Identify which cell holds the provided text, then report its (x, y) central coordinate. 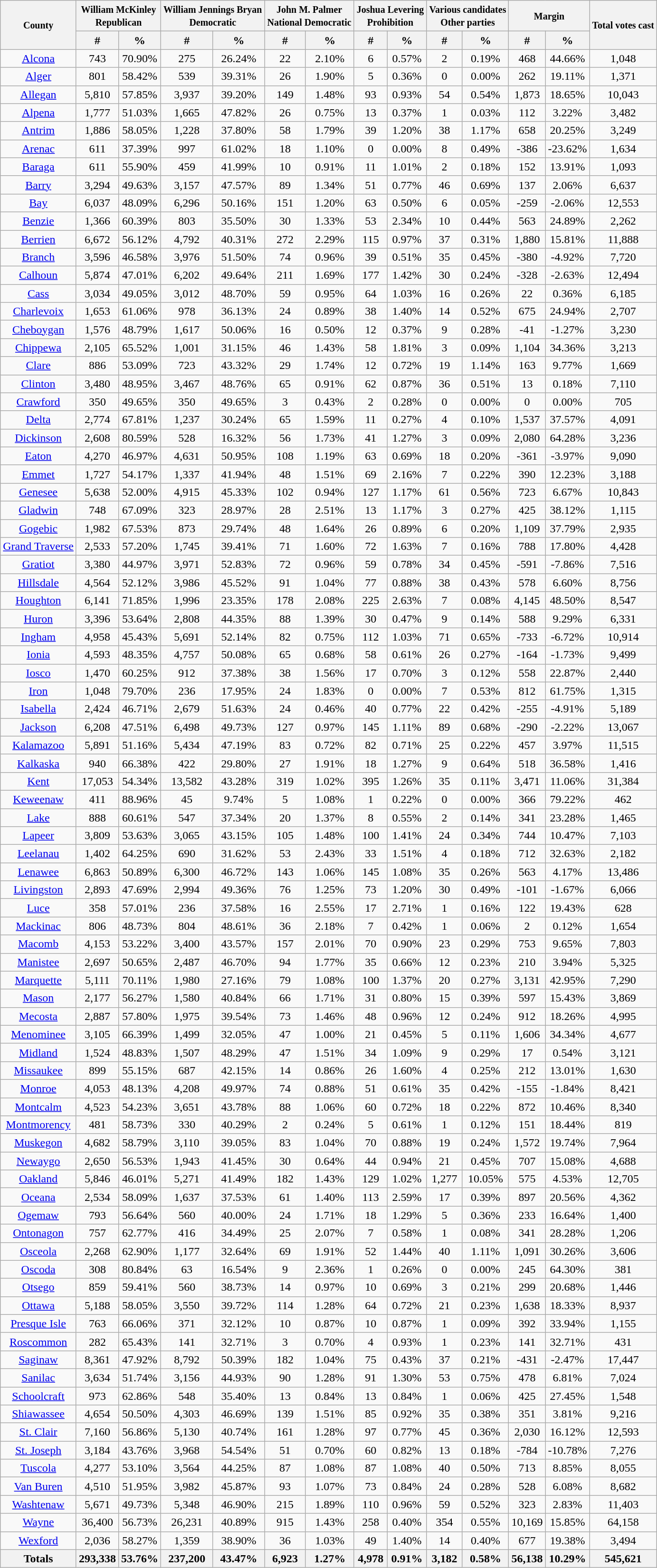
6,066 (623, 890)
422 (187, 763)
3,230 (623, 330)
5,434 (187, 745)
3,400 (187, 944)
38.73% (238, 1287)
4.17% (567, 872)
4,091 (623, 420)
45.87% (238, 1486)
1.09% (407, 1052)
4,053 (97, 1088)
351 (527, 1414)
54.54% (238, 1450)
Antrim (38, 131)
2.59% (407, 1197)
3,494 (623, 1540)
233 (527, 1215)
628 (623, 908)
3,380 (97, 565)
358 (97, 908)
37.39% (140, 149)
3,971 (187, 565)
51.50% (238, 257)
10.29% (567, 1559)
65.43% (140, 1341)
6.81% (567, 1378)
53.64% (140, 619)
St. Clair (38, 1432)
41.99% (238, 167)
459 (187, 167)
Sanilac (38, 1378)
8,682 (623, 1486)
1,982 (97, 529)
13.01% (567, 1070)
1.44% (407, 1251)
15.81% (567, 239)
-1.84% (567, 1088)
54 (445, 94)
152 (527, 167)
753 (527, 944)
52.14% (238, 637)
29.80% (238, 763)
16.12% (567, 1432)
1,315 (623, 691)
3,564 (187, 1468)
308 (97, 1269)
-591 (527, 565)
46.71% (140, 709)
2,893 (97, 890)
6.67% (567, 492)
3.94% (567, 962)
3,809 (97, 836)
354 (445, 1522)
3,396 (97, 619)
43.28% (238, 781)
24.89% (567, 221)
45.43% (140, 637)
5,874 (97, 275)
79.70% (140, 691)
36.58% (567, 763)
1,606 (527, 1034)
210 (527, 962)
70.90% (140, 58)
2,030 (527, 1432)
38.12% (567, 510)
28.28% (567, 1233)
10,043 (623, 94)
Joshua LeveringProhibition (390, 16)
Gladwin (38, 510)
1.81% (407, 348)
17.80% (567, 547)
50.06% (238, 330)
50.89% (140, 872)
Calhoun (38, 275)
37.80% (238, 131)
66 (285, 998)
275 (187, 58)
2.06% (567, 185)
-386 (527, 149)
50.65% (140, 962)
Presque Isle (38, 1323)
3,634 (97, 1378)
3,982 (187, 1486)
2,262 (623, 221)
6,185 (623, 293)
8.85% (567, 1468)
3,986 (187, 583)
161 (285, 1432)
10.46% (567, 1107)
4,792 (187, 239)
-7.86% (567, 565)
9.74% (238, 799)
23 (445, 944)
3,213 (623, 348)
31.62% (238, 854)
54.34% (140, 781)
4,958 (97, 637)
67.09% (140, 510)
49.97% (238, 1088)
859 (97, 1287)
Alger (38, 76)
46.58% (140, 257)
1.29% (407, 1215)
1,400 (623, 1215)
757 (97, 1233)
Oceana (38, 1197)
588 (527, 619)
48.76% (238, 384)
Ionia (38, 655)
539 (187, 76)
0.19% (486, 58)
108 (285, 456)
18.33% (567, 1305)
1,446 (623, 1287)
2,424 (97, 709)
County (38, 25)
William McKinleyRepublican (118, 16)
4,303 (187, 1414)
-2.63% (567, 275)
49 (371, 1540)
26,231 (187, 1522)
16.32% (238, 438)
381 (623, 1269)
1,653 (97, 312)
40.31% (238, 239)
1,366 (97, 221)
52.00% (140, 492)
44.97% (140, 565)
258 (371, 1522)
763 (97, 1323)
39.05% (238, 1143)
2,679 (187, 709)
1,634 (623, 149)
1.39% (330, 619)
3,157 (187, 185)
53.63% (140, 836)
468 (527, 58)
-3.97% (567, 456)
50.16% (238, 203)
50.95% (238, 456)
46.70% (238, 962)
973 (97, 1396)
457 (527, 745)
114 (285, 1305)
2.55% (330, 908)
43.15% (238, 836)
Van Buren (38, 1486)
47.69% (140, 890)
899 (97, 1070)
4,978 (371, 1559)
4,677 (623, 1034)
11,515 (623, 745)
64.25% (140, 854)
44.25% (238, 1468)
94 (285, 962)
Emmet (38, 474)
Marquette (38, 980)
0.53% (486, 691)
3.97% (567, 745)
1.63% (407, 547)
2.43% (330, 854)
30.26% (567, 1251)
40.00% (238, 1215)
57.85% (140, 94)
Iosco (38, 673)
50.39% (238, 1360)
462 (623, 799)
9.77% (567, 366)
1.83% (330, 691)
33 (371, 854)
2,105 (97, 348)
12,593 (623, 1432)
743 (97, 58)
0.46% (330, 709)
61.02% (238, 149)
Mackinac (38, 926)
712 (527, 854)
3,110 (187, 1143)
52.83% (238, 565)
2,440 (623, 673)
0.31% (486, 239)
56.73% (140, 1522)
272 (285, 239)
212 (527, 1070)
-2.47% (567, 1360)
940 (97, 763)
6,923 (285, 1559)
7,516 (623, 565)
997 (187, 149)
4,564 (97, 583)
48.70% (238, 293)
Mason (38, 998)
3,596 (97, 257)
4,593 (97, 655)
8,547 (623, 601)
Various candidatesOther parties (467, 16)
Otsego (38, 1287)
Houghton (38, 601)
58.27% (140, 1540)
888 (97, 817)
47.51% (140, 727)
Clare (38, 366)
1,277 (445, 1179)
2,177 (97, 998)
-101 (527, 890)
1.07% (330, 1486)
2,080 (527, 438)
Alpena (38, 113)
658 (527, 131)
40.84% (238, 998)
40.74% (238, 1432)
9.29% (567, 619)
17,053 (97, 781)
Delta (38, 420)
1,548 (623, 1396)
319 (285, 781)
19.38% (567, 1540)
547 (187, 817)
2.83% (567, 1504)
Huron (38, 619)
801 (97, 76)
48.09% (140, 203)
58.09% (140, 1197)
4,688 (623, 1161)
1,617 (187, 330)
30.24% (238, 420)
58.79% (140, 1143)
44.35% (238, 619)
88.96% (140, 799)
36,400 (97, 1522)
Kent (38, 781)
705 (623, 402)
0.66% (407, 962)
0.71% (407, 745)
2.16% (407, 474)
7,160 (97, 1432)
237,200 (187, 1559)
478 (527, 1378)
0.10% (486, 420)
1,371 (623, 76)
49.05% (140, 293)
545,621 (623, 1559)
2,650 (97, 1161)
8,937 (623, 1305)
34.34% (567, 1034)
57.01% (140, 908)
Missaukee (38, 1070)
48.13% (140, 1088)
0.90% (407, 944)
19.11% (567, 76)
4,270 (97, 456)
41.45% (238, 1161)
80.59% (140, 438)
27.45% (567, 1396)
Midland (38, 1052)
1,580 (187, 998)
12,553 (623, 203)
37.53% (238, 1197)
4,428 (623, 547)
1.74% (330, 366)
1,980 (187, 980)
Clinton (38, 384)
34.49% (238, 1233)
53.10% (140, 1468)
1,576 (97, 330)
20.56% (567, 1197)
0.86% (330, 1070)
-1.73% (567, 655)
1,470 (97, 673)
3,105 (97, 1034)
9,090 (623, 456)
47.82% (238, 113)
0.47% (407, 619)
0.25% (486, 1070)
0.95% (330, 293)
13.91% (567, 167)
56.27% (140, 998)
54.23% (140, 1107)
0.92% (407, 1414)
677 (527, 1540)
-4.91% (567, 709)
48.29% (238, 1052)
0.65% (486, 637)
1.30% (407, 1378)
Baraga (38, 167)
3,184 (97, 1450)
6.60% (567, 583)
2,994 (187, 890)
Berrien (38, 239)
64,158 (623, 1522)
45.52% (238, 583)
2,935 (623, 529)
Grand Traverse (38, 547)
416 (187, 1233)
51.74% (140, 1378)
-784 (527, 1450)
3,121 (623, 1052)
45.33% (238, 492)
282 (97, 1341)
481 (97, 1125)
3.22% (567, 113)
8,421 (623, 1088)
804 (187, 926)
Lapeer (38, 836)
873 (187, 529)
7,964 (623, 1143)
330 (187, 1125)
49.63% (140, 185)
2,534 (97, 1197)
1.10% (330, 149)
35.50% (238, 221)
411 (97, 799)
-2.06% (567, 203)
5,891 (97, 745)
7,803 (623, 944)
Bay (38, 203)
5,111 (97, 980)
0.56% (486, 492)
1,109 (527, 529)
Macomb (38, 944)
-1.27% (567, 330)
3,976 (187, 257)
Saginaw (38, 1360)
58.42% (140, 76)
17,447 (623, 1360)
Genesee (38, 492)
744 (527, 836)
2.10% (330, 58)
1.59% (330, 420)
Newaygo (38, 1161)
90 (285, 1378)
Lenawee (38, 872)
34.36% (567, 348)
1,177 (187, 1251)
Kalamazoo (38, 745)
1,727 (97, 474)
2.08% (330, 601)
4,208 (187, 1088)
2.29% (330, 239)
371 (187, 1323)
2,887 (97, 1016)
3.81% (567, 1414)
390 (527, 474)
4,654 (97, 1414)
50.08% (238, 655)
Isabella (38, 709)
6,863 (97, 872)
262 (527, 76)
41.49% (238, 1179)
39.72% (238, 1305)
1,630 (623, 1070)
Alcona (38, 58)
211 (285, 275)
3,012 (187, 293)
46.72% (238, 872)
9,499 (623, 655)
3,651 (187, 1107)
3,550 (187, 1305)
Lake (38, 817)
Montmorency (38, 1125)
2.18% (330, 926)
Menominee (38, 1034)
-290 (527, 727)
41 (371, 438)
Barry (38, 185)
67.53% (140, 529)
3,606 (623, 1251)
44.66% (567, 58)
-733 (527, 637)
39.41% (238, 547)
Wexford (38, 1540)
43.57% (238, 944)
17.95% (238, 691)
0.57% (407, 58)
7,720 (623, 257)
3,294 (97, 185)
Livingston (38, 890)
7,290 (623, 980)
4,631 (187, 456)
6,202 (187, 275)
1,115 (623, 510)
6,637 (623, 185)
3,249 (623, 131)
1.46% (330, 1016)
4,523 (97, 1107)
6,037 (97, 203)
11.06% (567, 781)
4,757 (187, 655)
3,156 (187, 1378)
43.78% (238, 1107)
47.19% (238, 745)
1,091 (527, 1251)
8,792 (187, 1360)
2,808 (187, 619)
Cass (38, 293)
58.73% (140, 1125)
675 (527, 312)
2,608 (97, 438)
Tuscola (38, 1468)
1,996 (187, 601)
1,104 (527, 348)
26.24% (238, 58)
15.43% (567, 998)
Margin (549, 16)
Montcalm (38, 1107)
Benzie (38, 221)
178 (285, 601)
20.68% (567, 1287)
13,582 (187, 781)
44 (371, 1161)
Roscommon (38, 1341)
2.63% (407, 601)
Schoolcraft (38, 1396)
42.95% (567, 980)
518 (527, 763)
366 (527, 799)
0.03% (486, 113)
9,216 (623, 1414)
1,637 (187, 1197)
2.36% (330, 1269)
1,402 (97, 854)
Ogemaw (38, 1215)
Branch (38, 257)
53.76% (140, 1559)
122 (527, 908)
32.05% (238, 1034)
Leelanau (38, 854)
77 (371, 583)
55.90% (140, 167)
Luce (38, 908)
19.43% (567, 908)
16.64% (567, 1215)
61.75% (567, 691)
978 (187, 312)
Chippewa (38, 348)
0.44% (486, 221)
4,145 (527, 601)
24.94% (567, 312)
1,206 (623, 1233)
66.38% (140, 763)
1,745 (187, 547)
-361 (527, 456)
6,208 (97, 727)
42.15% (238, 1070)
18.65% (567, 94)
1,001 (187, 348)
48.95% (140, 384)
3,869 (623, 998)
1.69% (330, 275)
0.38% (486, 1414)
71.85% (140, 601)
Wayne (38, 1522)
5,271 (187, 1179)
-1.67% (567, 890)
62.90% (140, 1251)
15.85% (567, 1522)
6.08% (567, 1486)
54.17% (140, 474)
2,036 (97, 1540)
1,337 (187, 474)
3,937 (187, 94)
3,034 (97, 293)
115 (371, 239)
32.63% (567, 854)
St. Joseph (38, 1450)
Keweenaw (38, 799)
1.89% (330, 1504)
788 (527, 547)
431 (623, 1341)
Osceola (38, 1251)
-10.78% (567, 1450)
1.64% (330, 529)
13,067 (623, 727)
1,943 (187, 1161)
62.77% (140, 1233)
4,995 (623, 1016)
1,880 (527, 239)
793 (97, 1215)
5,638 (97, 492)
11,888 (623, 239)
1,155 (623, 1323)
110 (371, 1504)
-4.92% (567, 257)
38.90% (238, 1540)
806 (97, 926)
2.07% (330, 1233)
0.80% (407, 998)
157 (285, 944)
1.77% (330, 962)
558 (527, 673)
2.34% (407, 221)
5,188 (97, 1305)
1,572 (527, 1143)
-23.62% (567, 149)
Ontonagon (38, 1233)
97 (371, 1432)
56.53% (140, 1161)
3,131 (527, 980)
Oscoda (38, 1269)
4,915 (187, 492)
1,873 (527, 94)
19.74% (567, 1143)
66.39% (140, 1034)
6,672 (97, 239)
1,537 (527, 420)
39.20% (238, 94)
12,705 (623, 1179)
23.35% (238, 601)
3,968 (187, 1450)
Crawford (38, 402)
5,846 (97, 1179)
51.16% (140, 745)
1.56% (330, 673)
57.80% (140, 1016)
10,914 (623, 637)
28 (285, 510)
293,338 (97, 1559)
23.28% (567, 817)
3,480 (97, 384)
64.28% (567, 438)
5,348 (187, 1504)
70.11% (140, 980)
1,359 (187, 1540)
8,361 (97, 1360)
2.71% (407, 908)
548 (187, 1396)
1,416 (623, 763)
43.47% (238, 1559)
Eaton (38, 456)
50.50% (140, 1414)
Allegan (38, 94)
3,065 (187, 836)
18.26% (567, 1016)
15 (445, 998)
1,507 (187, 1052)
Mecosta (38, 1016)
1.33% (330, 221)
177 (371, 275)
Total votes cast (623, 25)
0.05% (486, 203)
46.69% (238, 1414)
3,467 (187, 384)
5,325 (623, 962)
4,153 (97, 944)
29.74% (238, 529)
52 (371, 1251)
1,975 (187, 1016)
1,499 (187, 1034)
886 (97, 366)
6,141 (97, 601)
687 (187, 1070)
47.57% (238, 185)
707 (527, 1161)
22.87% (567, 673)
43.32% (238, 366)
4,362 (623, 1197)
225 (371, 601)
12.23% (567, 474)
Charlevoix (38, 312)
62 (371, 384)
0.82% (407, 1450)
1,669 (623, 366)
79 (285, 980)
-6.72% (567, 637)
31 (371, 998)
139 (285, 1414)
915 (285, 1522)
44.93% (238, 1378)
2.01% (330, 944)
8,340 (623, 1107)
37.57% (567, 420)
Jackson (38, 727)
Iron (38, 691)
1.42% (407, 275)
55.15% (140, 1070)
578 (527, 583)
35.40% (238, 1396)
85 (371, 1414)
28.97% (238, 510)
-380 (527, 257)
32.12% (238, 1323)
56,138 (527, 1559)
2,533 (97, 547)
575 (527, 1179)
1.26% (407, 781)
Washtenaw (38, 1504)
7,024 (623, 1378)
10,843 (623, 492)
1,665 (187, 113)
51.95% (140, 1486)
46.01% (140, 1179)
5,691 (187, 637)
Gogebic (38, 529)
6,331 (623, 619)
60.25% (140, 673)
143 (285, 872)
7,276 (623, 1450)
48.73% (140, 926)
1.01% (407, 167)
60.39% (140, 221)
2.51% (330, 510)
John M. PalmerNational Democratic (309, 16)
392 (527, 1323)
39.54% (238, 1016)
20.25% (567, 131)
Gratiot (38, 565)
1.79% (330, 131)
37.79% (567, 529)
5,130 (187, 1432)
11,403 (623, 1504)
49.36% (238, 890)
39.31% (238, 76)
31.15% (238, 348)
William Jennings BryanDemocratic (213, 16)
163 (527, 366)
748 (97, 510)
-431 (527, 1360)
137 (527, 185)
1,237 (187, 420)
0.34% (486, 836)
2,268 (97, 1251)
27.16% (238, 980)
2,487 (187, 962)
56 (285, 438)
803 (187, 221)
215 (285, 1504)
-328 (527, 275)
-41 (527, 330)
53.09% (140, 366)
1.73% (330, 438)
1.90% (330, 76)
Totals (38, 1559)
1.00% (330, 1034)
48.61% (238, 926)
79.22% (567, 799)
65.52% (140, 348)
713 (527, 1468)
872 (527, 1107)
Muskegon (38, 1143)
3,182 (445, 1559)
Ottawa (38, 1305)
1,654 (623, 926)
3,482 (623, 113)
64.30% (567, 1269)
1,228 (187, 131)
10.05% (486, 1179)
6,498 (187, 727)
59.41% (140, 1287)
80.84% (140, 1269)
49.64% (238, 275)
15.08% (567, 1161)
8,055 (623, 1468)
5,671 (97, 1504)
56.86% (140, 1432)
56.12% (140, 239)
36.13% (238, 312)
Monroe (38, 1088)
31,384 (623, 781)
5,810 (97, 94)
1,777 (97, 113)
6,300 (187, 872)
819 (623, 1125)
37.34% (238, 817)
8,756 (623, 583)
10,169 (527, 1522)
1.41% (407, 836)
9.65% (567, 944)
6,296 (187, 203)
Oakland (38, 1179)
113 (371, 1197)
48.79% (140, 330)
40.29% (238, 1125)
4,682 (97, 1143)
1,886 (97, 131)
2,774 (97, 420)
1.34% (330, 185)
62.86% (140, 1396)
149 (285, 94)
46.97% (140, 456)
1.25% (330, 890)
1,524 (97, 1052)
2,707 (623, 312)
Ingham (38, 637)
67.81% (140, 420)
105 (285, 836)
43.76% (140, 1450)
41.94% (238, 474)
76 (285, 890)
812 (527, 691)
33.94% (567, 1323)
690 (187, 854)
Hillsdale (38, 583)
-259 (527, 203)
2,697 (97, 962)
75 (371, 1360)
1,465 (623, 817)
32.64% (238, 1251)
1.19% (330, 456)
395 (371, 781)
47.92% (140, 1360)
37.58% (238, 908)
299 (527, 1287)
Arenac (38, 149)
16.54% (238, 1269)
29 (285, 366)
10.47% (567, 836)
-155 (527, 1088)
5,189 (623, 709)
12,494 (623, 275)
46.90% (238, 1504)
40.89% (238, 1522)
1.14% (486, 366)
Dickinson (38, 438)
129 (371, 1179)
1,093 (623, 167)
102 (285, 492)
7,103 (623, 836)
57.20% (140, 547)
61.06% (140, 312)
7,110 (623, 384)
53.22% (140, 944)
Cheboygan (38, 330)
3,471 (527, 781)
48.50% (567, 601)
-2.22% (567, 727)
13,486 (623, 872)
18.44% (567, 1125)
897 (527, 1197)
48.83% (140, 1052)
0.78% (407, 565)
52.12% (140, 583)
245 (527, 1269)
2,182 (623, 854)
4,510 (97, 1486)
47.01% (140, 275)
3,188 (623, 474)
4,277 (97, 1468)
48.35% (140, 655)
597 (527, 998)
60.61% (140, 817)
4.53% (567, 1179)
-255 (527, 709)
66.06% (140, 1323)
37.38% (238, 673)
1,638 (527, 1305)
Manistee (38, 962)
51.63% (238, 709)
3,236 (623, 438)
-164 (527, 655)
56.64% (140, 1215)
Kalkaska (38, 763)
Shiawassee (38, 1414)
27 (285, 763)
51.03% (140, 113)
